Extract the [x, y] coordinate from the center of the cell holding the provided text.  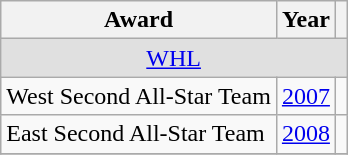
West Second All-Star Team [139, 96]
2008 [306, 134]
Award [139, 20]
WHL [174, 58]
East Second All-Star Team [139, 134]
2007 [306, 96]
Year [306, 20]
